Return the (x, y) coordinate for the center point of the cell that contains the specified text.  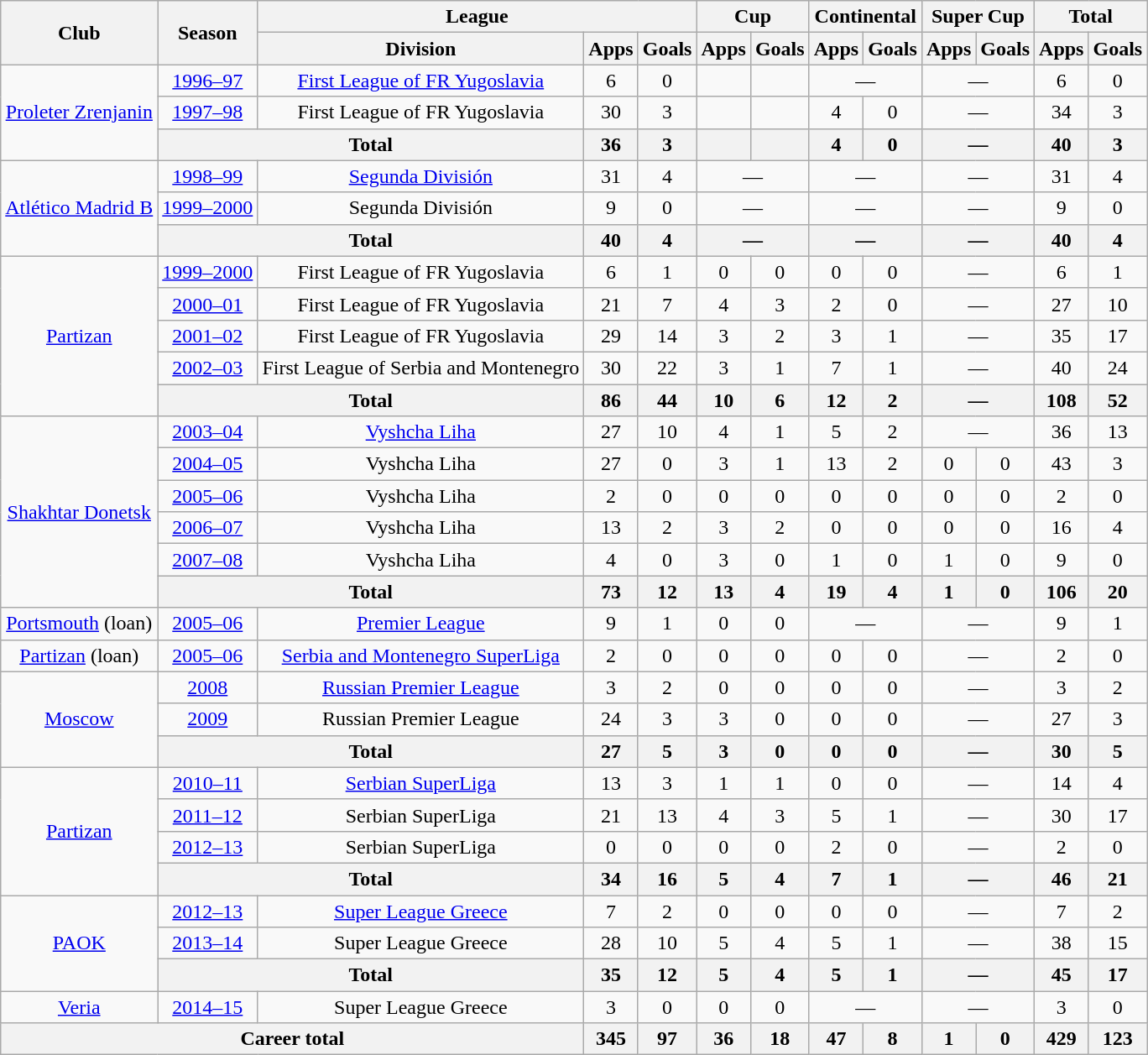
2002–03 (208, 368)
Continental (865, 17)
1998–99 (208, 176)
2000–01 (208, 304)
Super Cup (978, 17)
2014–15 (208, 1007)
86 (611, 400)
2007–08 (208, 560)
429 (1062, 1039)
PAOK (79, 943)
Serbia and Montenegro SuperLiga (421, 655)
52 (1118, 400)
Shakhtar Donetsk (79, 512)
2011–12 (208, 815)
47 (836, 1039)
29 (611, 336)
43 (1062, 464)
44 (667, 400)
46 (1062, 879)
2001–02 (208, 336)
1996–97 (208, 81)
2010–11 (208, 783)
2003–04 (208, 432)
Cup (753, 17)
38 (1062, 943)
73 (611, 592)
2013–14 (208, 943)
97 (667, 1039)
2008 (208, 687)
106 (1062, 592)
123 (1118, 1039)
18 (780, 1039)
Partizan (loan) (79, 655)
8 (893, 1039)
Veria (79, 1007)
108 (1062, 400)
Portsmouth (loan) (79, 624)
Proleter Zrenjanin (79, 112)
1997–98 (208, 112)
28 (611, 943)
22 (667, 368)
2006–07 (208, 528)
Club (79, 33)
Season (208, 33)
Premier League (421, 624)
Division (421, 49)
20 (1118, 592)
First League of Serbia and Montenegro (421, 368)
League (477, 17)
Atlético Madrid B (79, 208)
19 (836, 592)
Career total (292, 1039)
2004–05 (208, 464)
15 (1118, 943)
45 (1062, 975)
2009 (208, 719)
Moscow (79, 719)
345 (611, 1039)
